Extract the [x, y] coordinate from the center of the cell holding the provided text.  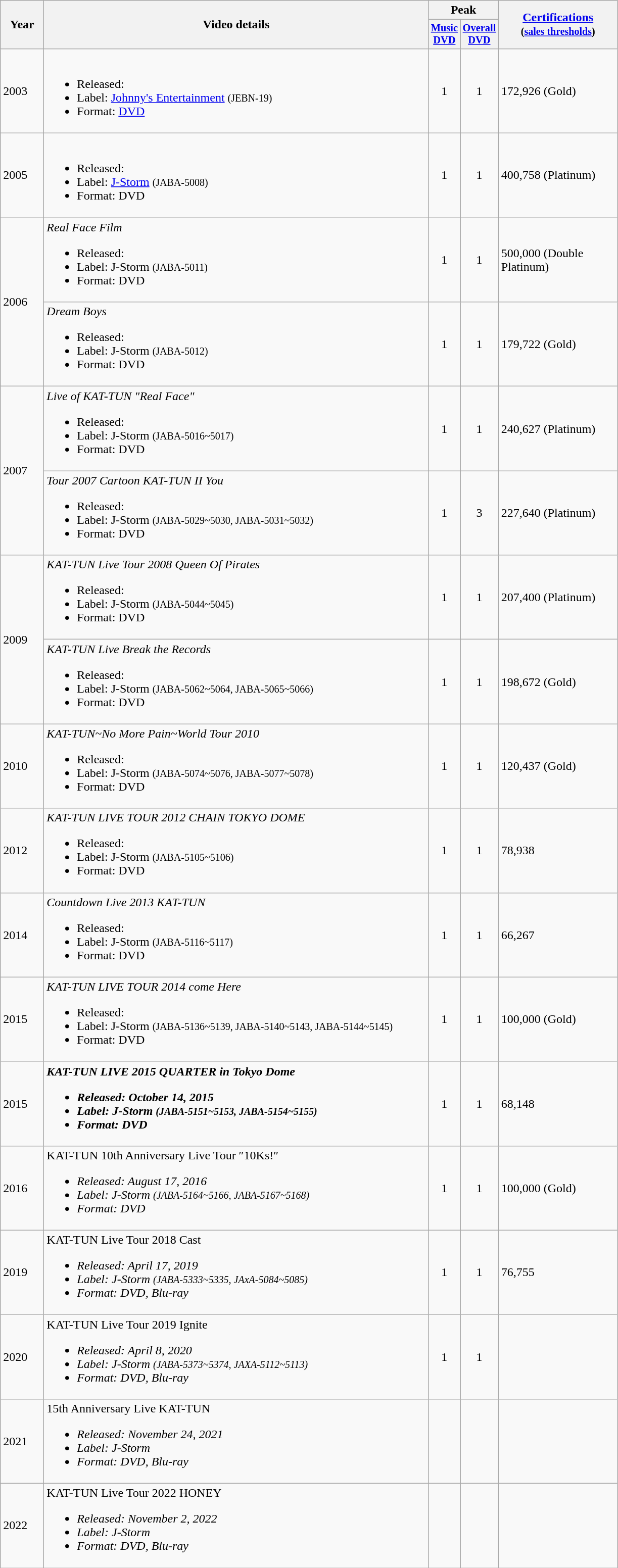
2014 [22, 935]
2021 [22, 1441]
2005 [22, 176]
179,722 (Gold) [558, 345]
2012 [22, 851]
2020 [22, 1357]
Year [22, 25]
KAT-TUN Live Break the RecordsReleased: Label: J-Storm (JABA-5062~5064, JABA-5065~5066)Format: DVD [236, 682]
76,755 [558, 1272]
Certifications(sales thresholds) [558, 25]
2019 [22, 1272]
198,672 (Gold) [558, 682]
2003 [22, 91]
227,640 (Platinum) [558, 513]
2010 [22, 766]
120,437 (Gold) [558, 766]
78,938 [558, 851]
KAT-TUN 10th Anniversary Live Tour ″10Ks!″Released: August 17, 2016Label: J-Storm (JABA-5164~5166, JABA-5167~5168)Format: DVD [236, 1188]
Countdown Live 2013 KAT-TUNReleased: Label: J-Storm (JABA-5116~5117)Format: DVD [236, 935]
Tour 2007 Cartoon KAT-TUN II YouReleased: Label: J-Storm (JABA-5029~5030, JABA-5031~5032)Format: DVD [236, 513]
KAT-TUN Live Tour 2022 HONEYReleased: November 2, 2022Label: J-StormFormat: DVD, Blu-ray [236, 1526]
2022 [22, 1526]
500,000 (Double Platinum) [558, 260]
3 [479, 513]
KAT-TUN LIVE TOUR 2014 come HereReleased: Label: J-Storm (JABA-5136~5139, JABA-5140~5143, JABA-5144~5145)Format: DVD [236, 1019]
15th Anniversary Live KAT-TUNReleased: November 24, 2021Label: J-StormFormat: DVD, Blu-ray [236, 1441]
KAT-TUN LIVE TOUR 2012 CHAIN TOKYO DOMEReleased: Label: J-Storm (JABA-5105~5106)Format: DVD [236, 851]
172,926 (Gold) [558, 91]
KAT-TUN LIVE 2015 QUARTER in Tokyo DomeReleased: October 14, 2015Label: J-Storm (JABA-5151~5153, JABA-5154~5155)Format: DVD [236, 1103]
68,148 [558, 1103]
2007 [22, 471]
Dream BoysReleased: Label: J-Storm (JABA-5012)Format: DVD [236, 345]
Peak [463, 10]
240,627 (Platinum) [558, 428]
2016 [22, 1188]
400,758 (Platinum) [558, 176]
KAT-TUN Live Tour 2008 Queen Of PiratesReleased: Label: J-Storm (JABA-5044~5045)Format: DVD [236, 597]
KAT-TUN~No More Pain~World Tour 2010Released: Label: J-Storm (JABA-5074~5076, JABA-5077~5078)Format: DVD [236, 766]
207,400 (Platinum) [558, 597]
Real Face FilmReleased: Label: J-Storm (JABA-5011)Format: DVD [236, 260]
KAT-TUN Live Tour 2019 IgniteReleased: April 8, 2020Label: J-Storm (JABA-5373~5374, JAXA-5112~5113)Format: DVD, Blu-ray [236, 1357]
66,267 [558, 935]
Released: Label: Johnny's Entertainment (JEBN-19)Format: DVD [236, 91]
Released: Label: J-Storm (JABA-5008)Format: DVD [236, 176]
2009 [22, 640]
Video details [236, 25]
2006 [22, 302]
KAT-TUN Live Tour 2018 CastReleased: April 17, 2019Label: J-Storm (JABA-5333~5335, JAxA-5084~5085)Format: DVD, Blu-ray [236, 1272]
Overall DVD [479, 34]
Live of KAT-TUN "Real Face"Released: Label: J-Storm (JABA-5016~5017)Format: DVD [236, 428]
Music DVD [445, 34]
